Capture the cell that displays the provided text and extract its (x, y) central coordinate. 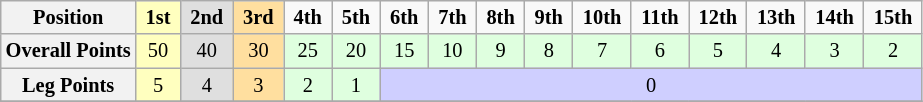
10th (602, 17)
7 (602, 51)
40 (206, 51)
4th (308, 17)
Position (68, 17)
2nd (206, 17)
7th (452, 17)
6 (660, 51)
0 (651, 85)
5th (356, 17)
11th (660, 17)
50 (158, 51)
13th (776, 17)
15 (404, 51)
1st (158, 17)
20 (356, 51)
9 (500, 51)
9th (549, 17)
Leg Points (68, 85)
1 (356, 85)
14th (834, 17)
15th (893, 17)
30 (258, 51)
25 (308, 51)
8th (500, 17)
10 (452, 51)
Overall Points (68, 51)
8 (549, 51)
6th (404, 17)
12th (718, 17)
3rd (258, 17)
